Capture the cell that displays the provided text and extract its [X, Y] central coordinate. 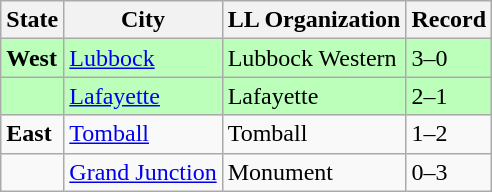
3–0 [449, 58]
Monument [314, 172]
LL Organization [314, 20]
Record [449, 20]
0–3 [449, 172]
East [32, 134]
West [32, 58]
2–1 [449, 96]
City [143, 20]
State [32, 20]
1–2 [449, 134]
Lubbock Western [314, 58]
Grand Junction [143, 172]
Lubbock [143, 58]
